Search for the cell housing the specified text and yield its (X, Y) center coordinate. 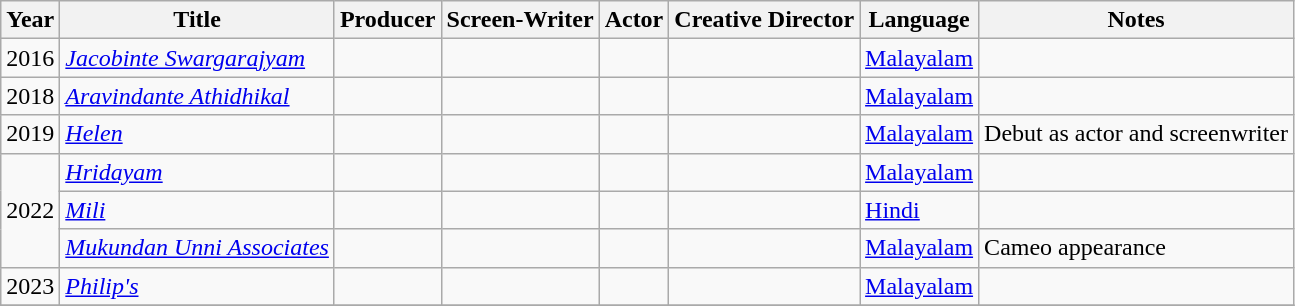
Mili (198, 210)
Philip's (198, 286)
Title (198, 20)
Cameo appearance (1136, 248)
Actor (634, 20)
2016 (30, 58)
Aravindante Athidhikal (198, 96)
2022 (30, 210)
Hridayam (198, 172)
Producer (388, 20)
2019 (30, 134)
2018 (30, 96)
Year (30, 20)
Hindi (920, 210)
Creative Director (764, 20)
Screen-Writer (520, 20)
Helen (198, 134)
Jacobinte Swargarajyam (198, 58)
Mukundan Unni Associates (198, 248)
Notes (1136, 20)
Debut as actor and screenwriter (1136, 134)
Language (920, 20)
2023 (30, 286)
